Scan for the cell matching the given text and deliver its [x, y] coordinate at center. 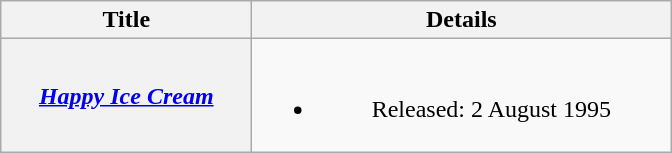
Details [462, 20]
Title [126, 20]
Released: 2 August 1995 [462, 96]
Happy Ice Cream [126, 96]
